Search for the cell housing the specified text and yield its (x, y) center coordinate. 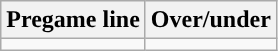
Over/under (210, 20)
Pregame line (74, 20)
